For the text-containing cell, return its midpoint in (x, y) coordinate format. 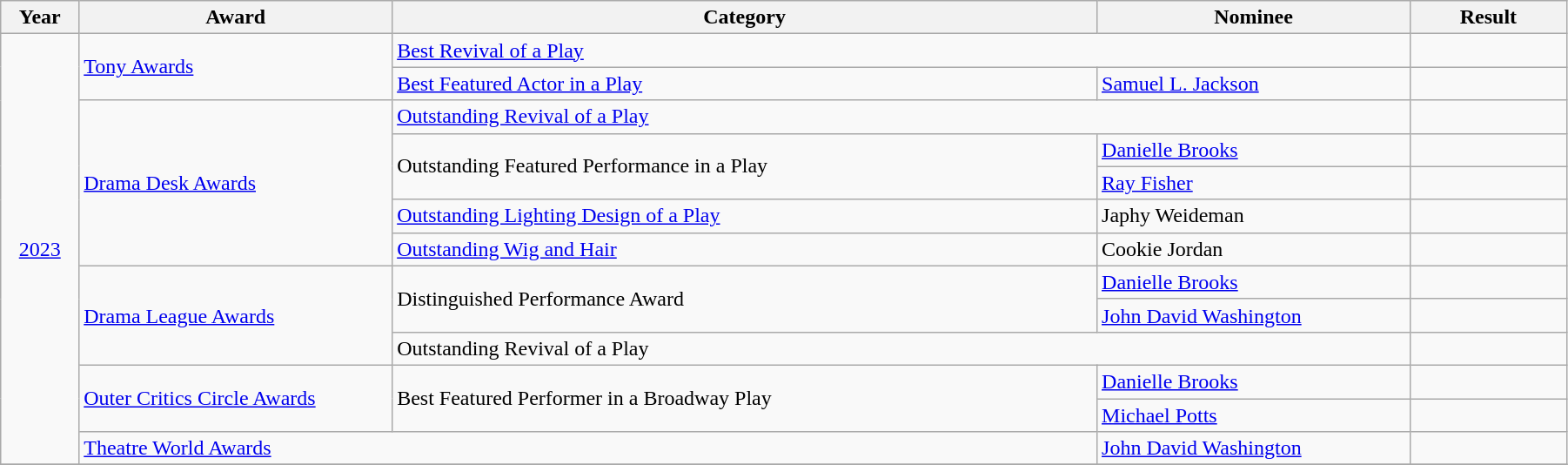
Award (236, 17)
Best Revival of a Play (901, 51)
Samuel L. Jackson (1254, 84)
Drama Desk Awards (236, 183)
Nominee (1254, 17)
Result (1488, 17)
Best Featured Performer in a Broadway Play (745, 398)
Outstanding Wig and Hair (745, 249)
2023 (40, 249)
Drama League Awards (236, 315)
Tony Awards (236, 67)
Outstanding Featured Performance in a Play (745, 166)
Year (40, 17)
Michael Potts (1254, 415)
Outstanding Lighting Design of a Play (745, 216)
Category (745, 17)
Ray Fisher (1254, 183)
Theatre World Awards (588, 448)
Best Featured Actor in a Play (745, 84)
Cookie Jordan (1254, 249)
Outer Critics Circle Awards (236, 398)
Japhy Weideman (1254, 216)
Distinguished Performance Award (745, 299)
